Detect which cell encompasses the target text, then output its (x, y) center coordinate. 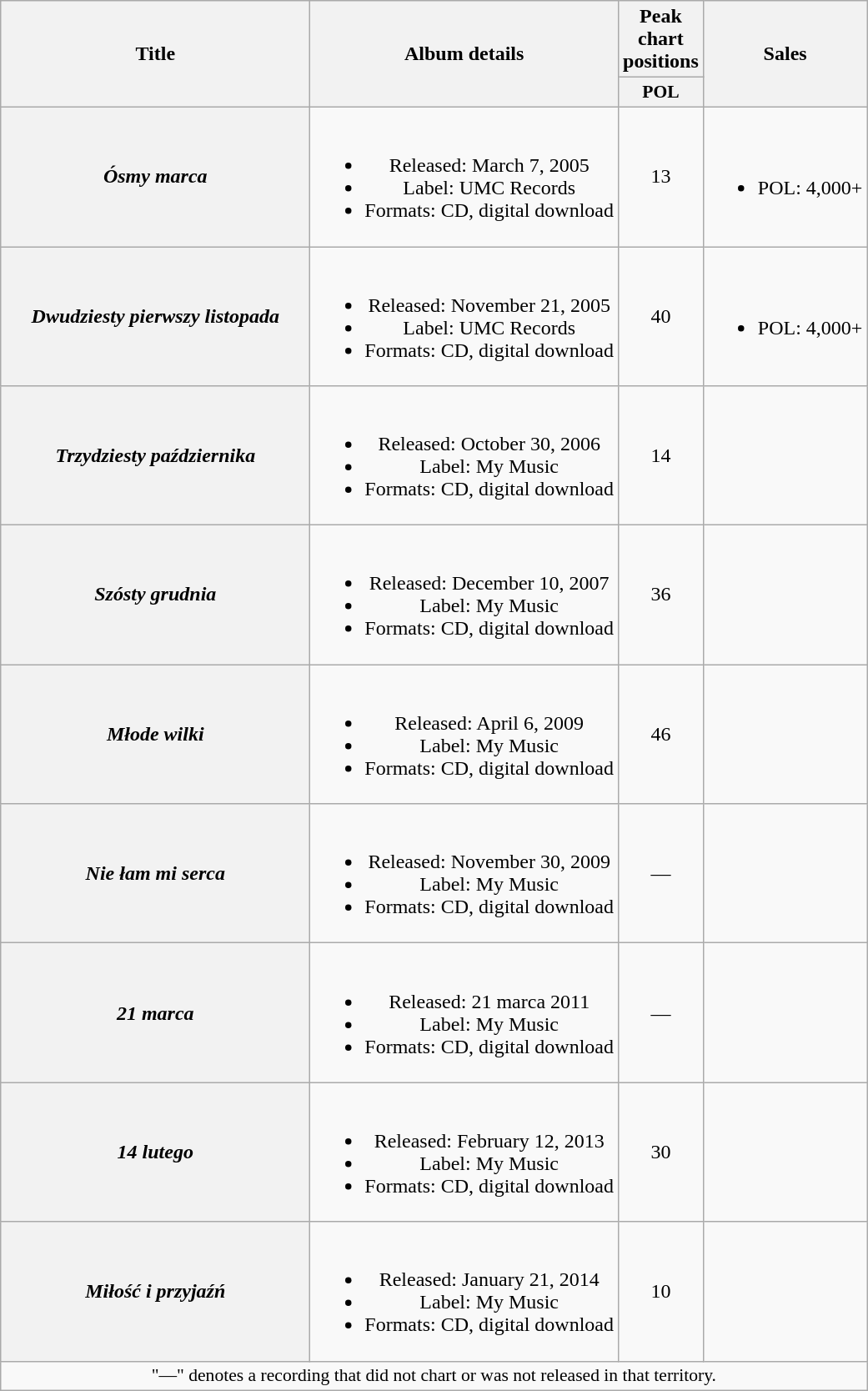
Released: November 30, 2009Label: My MusicFormats: CD, digital download (464, 874)
13 (661, 177)
Released: March 7, 2005Label: UMC RecordsFormats: CD, digital download (464, 177)
Released: April 6, 2009Label: My MusicFormats: CD, digital download (464, 734)
Peak chart positions (661, 39)
Released: February 12, 2013Label: My MusicFormats: CD, digital download (464, 1152)
30 (661, 1152)
36 (661, 595)
Nie łam mi serca (155, 874)
Dwudziesty pierwszy listopada (155, 317)
Released: November 21, 2005Label: UMC RecordsFormats: CD, digital download (464, 317)
Album details (464, 54)
14 lutego (155, 1152)
21 marca (155, 1012)
Szósty grudnia (155, 595)
14 (661, 455)
"—" denotes a recording that did not chart or was not released in that territory. (434, 1376)
Released: January 21, 2014Label: My MusicFormats: CD, digital download (464, 1291)
POL (661, 93)
Released: December 10, 2007Label: My MusicFormats: CD, digital download (464, 595)
Trzydziesty października (155, 455)
Sales (785, 54)
40 (661, 317)
Ósmy marca (155, 177)
Released: October 30, 2006Label: My MusicFormats: CD, digital download (464, 455)
10 (661, 1291)
Miłość i przyjaźń (155, 1291)
Released: 21 marca 2011Label: My MusicFormats: CD, digital download (464, 1012)
Młode wilki (155, 734)
Title (155, 54)
46 (661, 734)
